Scan for the cell matching the given text and deliver its (X, Y) coordinate at center. 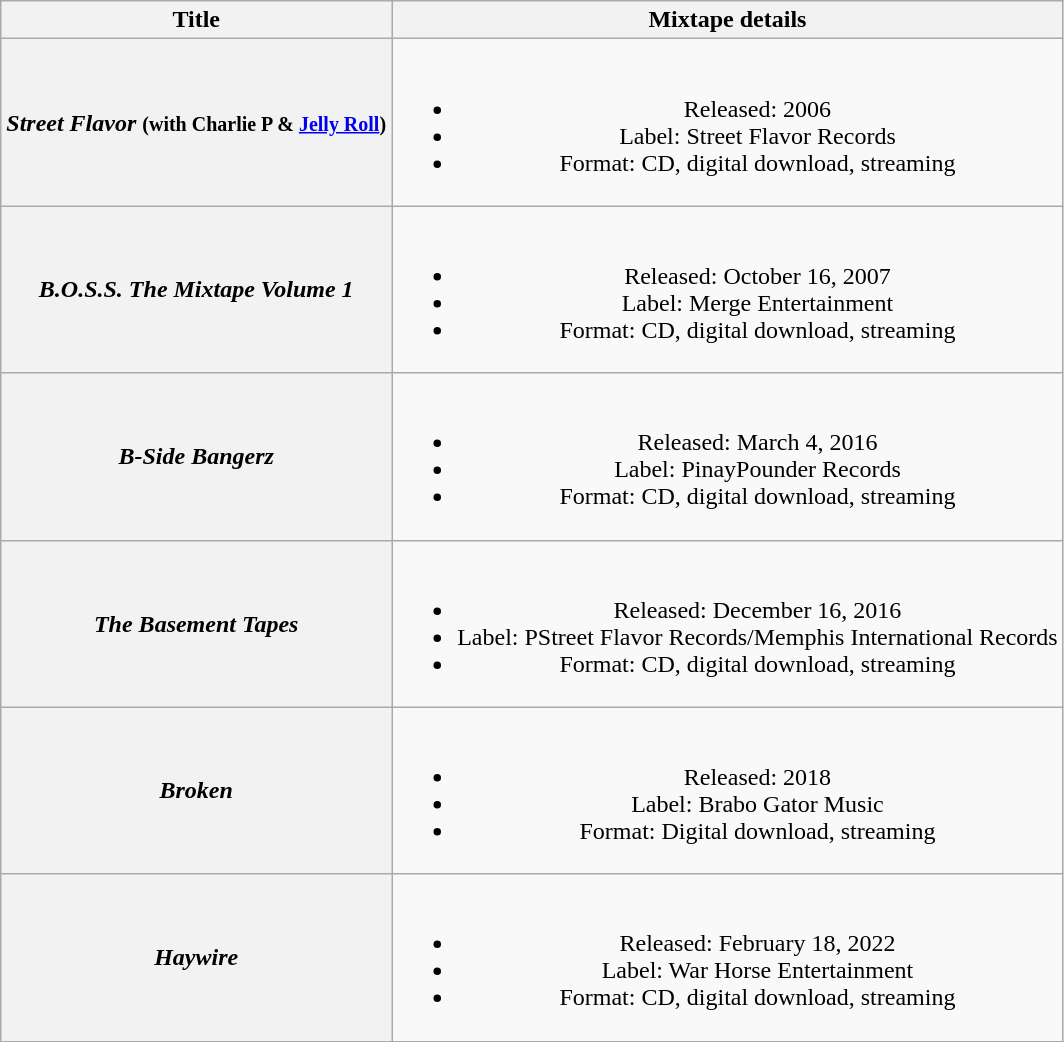
Released: October 16, 2007Label: Merge EntertainmentFormat: CD, digital download, streaming (728, 290)
Street Flavor (with Charlie P & Jelly Roll) (196, 122)
Released: 2018Label: Brabo Gator MusicFormat: Digital download, streaming (728, 790)
Broken (196, 790)
Released: December 16, 2016Label: PStreet Flavor Records/Memphis International RecordsFormat: CD, digital download, streaming (728, 624)
The Basement Tapes (196, 624)
Released: March 4, 2016Label: PinayPounder RecordsFormat: CD, digital download, streaming (728, 456)
B-Side Bangerz (196, 456)
Title (196, 20)
Released: 2006Label: Street Flavor RecordsFormat: CD, digital download, streaming (728, 122)
Released: February 18, 2022Label: War Horse EntertainmentFormat: CD, digital download, streaming (728, 958)
Mixtape details (728, 20)
Haywire (196, 958)
B.O.S.S. The Mixtape Volume 1 (196, 290)
